Pinpoint the cell where the given text exists, returning its [X, Y] midpoint coordinate. 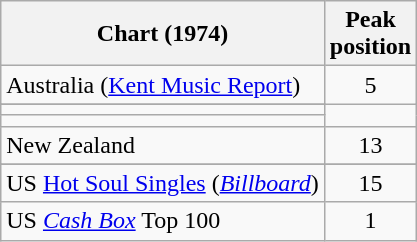
Australia (Kent Music Report) [163, 85]
US Cash Box Top 100 [163, 221]
New Zealand [163, 145]
Chart (1974) [163, 34]
Peakposition [370, 34]
1 [370, 221]
US Hot Soul Singles (Billboard) [163, 183]
13 [370, 145]
5 [370, 85]
15 [370, 183]
